Locate the cell with the specified text and output its [X, Y] center coordinate. 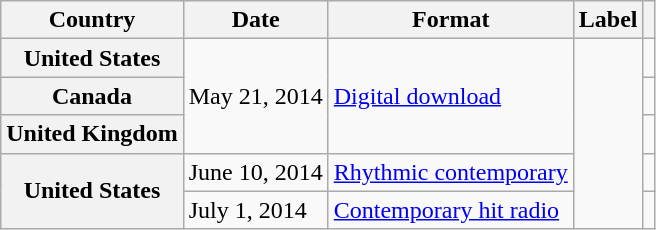
Rhythmic contemporary [450, 172]
July 1, 2014 [256, 210]
Format [450, 20]
June 10, 2014 [256, 172]
Label [608, 20]
Canada [92, 96]
Digital download [450, 96]
United Kingdom [92, 134]
May 21, 2014 [256, 96]
Contemporary hit radio [450, 210]
Date [256, 20]
Country [92, 20]
